Detect which cell encompasses the target text, then output its [x, y] center coordinate. 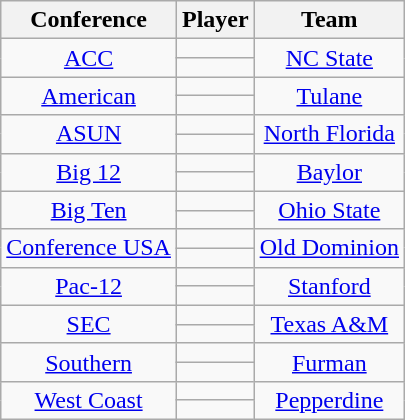
ASUN [89, 134]
Southern [89, 362]
American [89, 96]
North Florida [329, 134]
Baylor [329, 172]
Old Dominion [329, 248]
Pac-12 [89, 286]
Ohio State [329, 210]
Pepperdine [329, 400]
Conference USA [89, 248]
Big Ten [89, 210]
SEC [89, 324]
West Coast [89, 400]
ACC [89, 58]
NC State [329, 58]
Furman [329, 362]
Team [329, 20]
Conference [89, 20]
Stanford [329, 286]
Texas A&M [329, 324]
Tulane [329, 96]
Big 12 [89, 172]
Player [215, 20]
